From the cell containing the given text, extract its center point as (X, Y) coordinate. 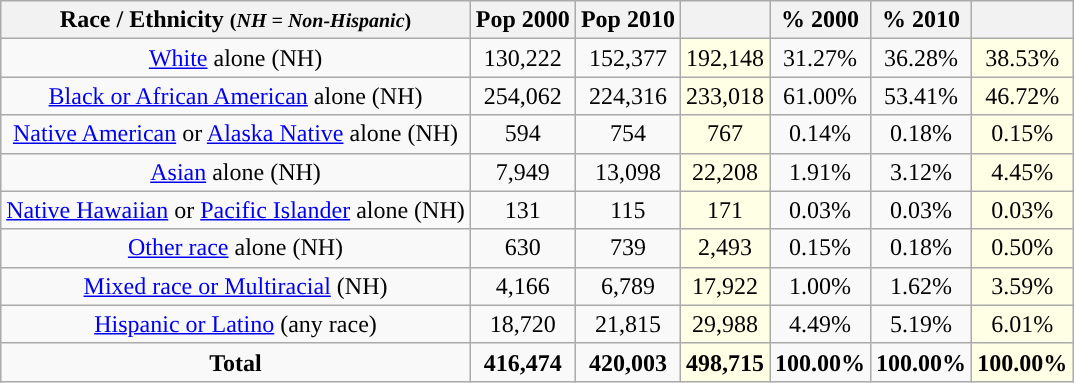
4.49% (820, 324)
Native American or Alaska Native alone (NH) (236, 134)
254,062 (522, 96)
498,715 (724, 362)
3.59% (1022, 286)
Hispanic or Latino (any race) (236, 324)
420,003 (628, 362)
3.12% (922, 172)
36.28% (922, 58)
% 2000 (820, 20)
% 2010 (922, 20)
46.72% (1022, 96)
Pop 2010 (628, 20)
29,988 (724, 324)
130,222 (522, 58)
1.91% (820, 172)
416,474 (522, 362)
38.53% (1022, 58)
739 (628, 248)
233,018 (724, 96)
53.41% (922, 96)
7,949 (522, 172)
Asian alone (NH) (236, 172)
13,098 (628, 172)
0.14% (820, 134)
5.19% (922, 324)
Native Hawaiian or Pacific Islander alone (NH) (236, 210)
17,922 (724, 286)
6,789 (628, 286)
594 (522, 134)
21,815 (628, 324)
White alone (NH) (236, 58)
0.50% (1022, 248)
115 (628, 210)
192,148 (724, 58)
61.00% (820, 96)
Pop 2000 (522, 20)
31.27% (820, 58)
224,316 (628, 96)
4,166 (522, 286)
754 (628, 134)
131 (522, 210)
630 (522, 248)
4.45% (1022, 172)
Total (236, 362)
6.01% (1022, 324)
18,720 (522, 324)
22,208 (724, 172)
1.00% (820, 286)
171 (724, 210)
152,377 (628, 58)
Black or African American alone (NH) (236, 96)
Race / Ethnicity (NH = Non-Hispanic) (236, 20)
767 (724, 134)
2,493 (724, 248)
Mixed race or Multiracial (NH) (236, 286)
1.62% (922, 286)
Other race alone (NH) (236, 248)
